Provide the (X, Y) coordinate of the cell's center where the given text is located.  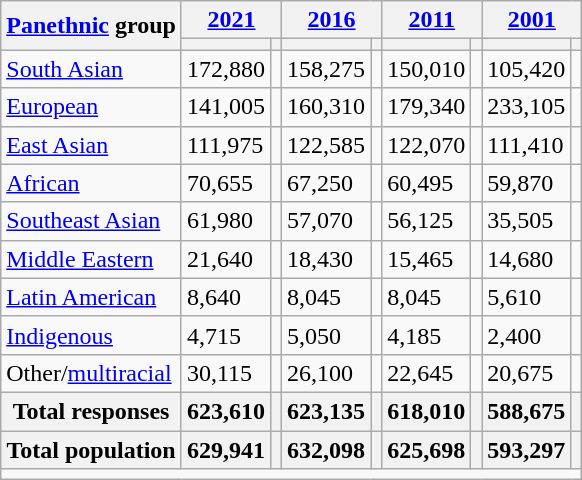
Middle Eastern (92, 259)
35,505 (526, 221)
623,610 (226, 411)
158,275 (326, 69)
14,680 (526, 259)
59,870 (526, 183)
26,100 (326, 373)
150,010 (426, 69)
Latin American (92, 297)
56,125 (426, 221)
2021 (231, 20)
61,980 (226, 221)
70,655 (226, 183)
South Asian (92, 69)
2011 (432, 20)
57,070 (326, 221)
618,010 (426, 411)
East Asian (92, 145)
8,640 (226, 297)
632,098 (326, 449)
European (92, 107)
122,070 (426, 145)
179,340 (426, 107)
625,698 (426, 449)
629,941 (226, 449)
30,115 (226, 373)
22,645 (426, 373)
African (92, 183)
111,410 (526, 145)
593,297 (526, 449)
Total responses (92, 411)
18,430 (326, 259)
4,185 (426, 335)
588,675 (526, 411)
141,005 (226, 107)
623,135 (326, 411)
Total population (92, 449)
2001 (532, 20)
60,495 (426, 183)
172,880 (226, 69)
2,400 (526, 335)
5,050 (326, 335)
233,105 (526, 107)
Panethnic group (92, 26)
2016 (332, 20)
20,675 (526, 373)
105,420 (526, 69)
111,975 (226, 145)
Indigenous (92, 335)
15,465 (426, 259)
122,585 (326, 145)
21,640 (226, 259)
67,250 (326, 183)
Other/multiracial (92, 373)
160,310 (326, 107)
Southeast Asian (92, 221)
5,610 (526, 297)
4,715 (226, 335)
